Return [x, y] of the center of cell containing provided text 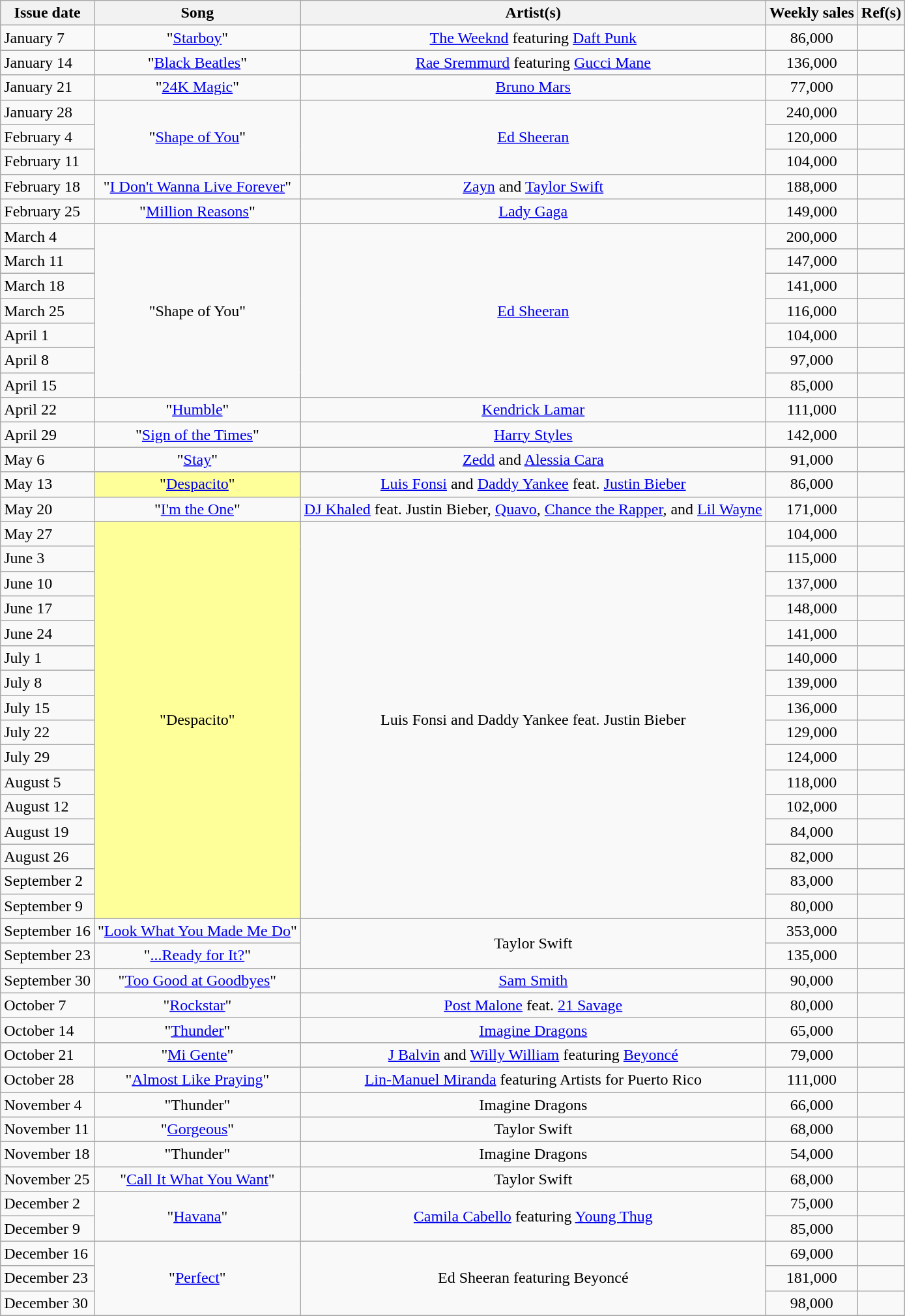
"Perfect" [197, 1278]
90,000 [812, 980]
75,000 [812, 1204]
Ref(s) [881, 13]
The Weeknd featuring Daft Punk [533, 38]
149,000 [812, 211]
"Look What You Made Me Do" [197, 931]
April 1 [48, 336]
July 15 [48, 707]
Artist(s) [533, 13]
Sam Smith [533, 980]
Lady Gaga [533, 211]
December 9 [48, 1229]
Zayn and Taylor Swift [533, 186]
February 11 [48, 162]
November 4 [48, 1105]
September 16 [48, 931]
139,000 [812, 682]
Weekly sales [812, 13]
124,000 [812, 757]
February 4 [48, 137]
November 18 [48, 1154]
January 21 [48, 87]
"Starboy" [197, 38]
"24K Magic" [197, 87]
240,000 [812, 112]
200,000 [812, 236]
October 7 [48, 1005]
September 2 [48, 881]
Ed Sheeran featuring Beyoncé [533, 1278]
140,000 [812, 658]
April 29 [48, 435]
129,000 [812, 733]
97,000 [812, 360]
March 4 [48, 236]
May 13 [48, 484]
"I'm the One" [197, 509]
April 15 [48, 385]
116,000 [812, 311]
October 14 [48, 1030]
171,000 [812, 509]
Song [197, 13]
66,000 [812, 1105]
April 8 [48, 360]
July 1 [48, 658]
June 10 [48, 583]
"I Don't Wanna Live Forever" [197, 186]
148,000 [812, 608]
115,000 [812, 559]
June 17 [48, 608]
"Stay" [197, 460]
September 9 [48, 906]
188,000 [812, 186]
April 22 [48, 410]
"Humble" [197, 410]
91,000 [812, 460]
137,000 [812, 583]
June 24 [48, 633]
142,000 [812, 435]
January 28 [48, 112]
98,000 [812, 1303]
353,000 [812, 931]
July 22 [48, 733]
120,000 [812, 137]
September 30 [48, 980]
March 25 [48, 311]
January 14 [48, 63]
J Balvin and Willy William featuring Beyoncé [533, 1055]
54,000 [812, 1154]
December 23 [48, 1278]
March 11 [48, 261]
May 20 [48, 509]
January 7 [48, 38]
Issue date [48, 13]
"Call It What You Want" [197, 1179]
July 8 [48, 682]
August 12 [48, 807]
August 19 [48, 832]
Bruno Mars [533, 87]
79,000 [812, 1055]
"Havana" [197, 1216]
69,000 [812, 1253]
"Rockstar" [197, 1005]
May 27 [48, 534]
Harry Styles [533, 435]
October 28 [48, 1079]
February 25 [48, 211]
Camila Cabello featuring Young Thug [533, 1216]
65,000 [812, 1030]
"Black Beatles" [197, 63]
"Almost Like Praying" [197, 1079]
July 29 [48, 757]
"Too Good at Goodbyes" [197, 980]
Lin-Manuel Miranda featuring Artists for Puerto Rico [533, 1079]
Rae Sremmurd featuring Gucci Mane [533, 63]
December 30 [48, 1303]
Kendrick Lamar [533, 410]
September 23 [48, 956]
March 18 [48, 285]
"Mi Gente" [197, 1055]
December 16 [48, 1253]
Zedd and Alessia Cara [533, 460]
77,000 [812, 87]
February 18 [48, 186]
Post Malone feat. 21 Savage [533, 1005]
"Gorgeous" [197, 1130]
181,000 [812, 1278]
"Sign of the Times" [197, 435]
August 26 [48, 856]
"Million Reasons" [197, 211]
August 5 [48, 782]
135,000 [812, 956]
November 11 [48, 1130]
84,000 [812, 832]
December 2 [48, 1204]
102,000 [812, 807]
October 21 [48, 1055]
June 3 [48, 559]
DJ Khaled feat. Justin Bieber, Quavo, Chance the Rapper, and Lil Wayne [533, 509]
147,000 [812, 261]
November 25 [48, 1179]
118,000 [812, 782]
82,000 [812, 856]
83,000 [812, 881]
"...Ready for It?" [197, 956]
May 6 [48, 460]
